Search for the cell housing the specified text and yield its (X, Y) center coordinate. 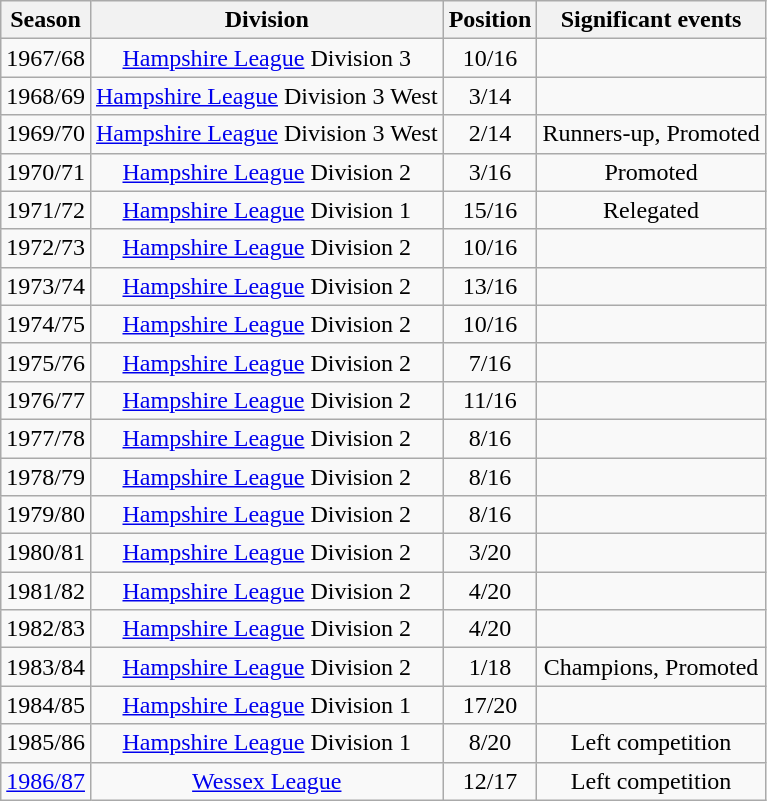
3/20 (490, 553)
1971/72 (46, 210)
11/16 (490, 400)
Wessex League (266, 781)
1985/86 (46, 743)
1/18 (490, 667)
7/16 (490, 362)
Division (266, 20)
1986/87 (46, 781)
1967/68 (46, 58)
Champions, Promoted (651, 667)
1980/81 (46, 553)
1978/79 (46, 477)
1982/83 (46, 629)
1969/70 (46, 134)
3/16 (490, 172)
15/16 (490, 210)
8/20 (490, 743)
Hampshire League Division 3 (266, 58)
Season (46, 20)
Runners-up, Promoted (651, 134)
1984/85 (46, 705)
1981/82 (46, 591)
Promoted (651, 172)
1983/84 (46, 667)
1979/80 (46, 515)
1972/73 (46, 248)
1970/71 (46, 172)
Significant events (651, 20)
17/20 (490, 705)
1976/77 (46, 400)
13/16 (490, 286)
1977/78 (46, 438)
3/14 (490, 96)
1973/74 (46, 286)
1974/75 (46, 324)
Position (490, 20)
1968/69 (46, 96)
1975/76 (46, 362)
12/17 (490, 781)
2/14 (490, 134)
Relegated (651, 210)
